Return the [x, y] coordinate for the center point of the cell that contains the specified text.  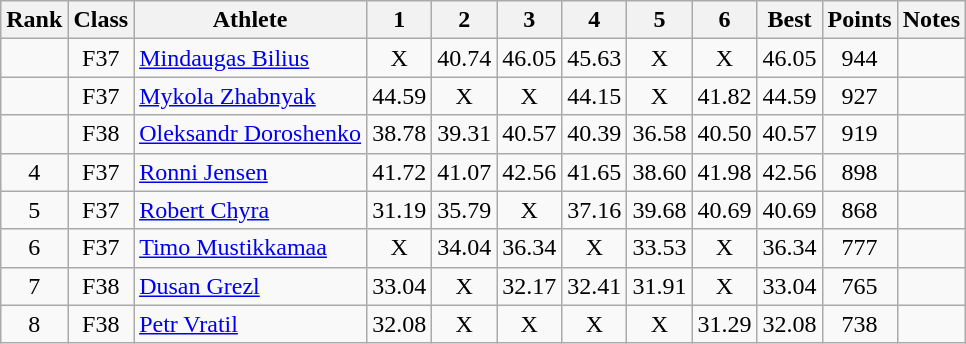
777 [860, 248]
31.91 [660, 286]
40.74 [464, 58]
3 [530, 20]
34.04 [464, 248]
41.82 [724, 96]
1 [400, 20]
944 [860, 58]
45.63 [594, 58]
37.16 [594, 210]
40.39 [594, 134]
32.41 [594, 286]
38.60 [660, 172]
765 [860, 286]
38.78 [400, 134]
41.72 [400, 172]
Ronni Jensen [250, 172]
919 [860, 134]
Mykola Zhabnyak [250, 96]
41.07 [464, 172]
898 [860, 172]
Best [790, 20]
41.65 [594, 172]
Petr Vratil [250, 324]
2 [464, 20]
Athlete [250, 20]
31.19 [400, 210]
7 [34, 286]
Oleksandr Doroshenko [250, 134]
35.79 [464, 210]
738 [860, 324]
Robert Chyra [250, 210]
Dusan Grezl [250, 286]
39.68 [660, 210]
Rank [34, 20]
Timo Mustikkamaa [250, 248]
Points [860, 20]
44.15 [594, 96]
868 [860, 210]
Notes [931, 20]
41.98 [724, 172]
39.31 [464, 134]
Class [101, 20]
8 [34, 324]
927 [860, 96]
32.17 [530, 286]
36.58 [660, 134]
31.29 [724, 324]
33.53 [660, 248]
40.50 [724, 134]
Mindaugas Bilius [250, 58]
